Output the (x, y) coordinate of the center of the cell containing the given text.  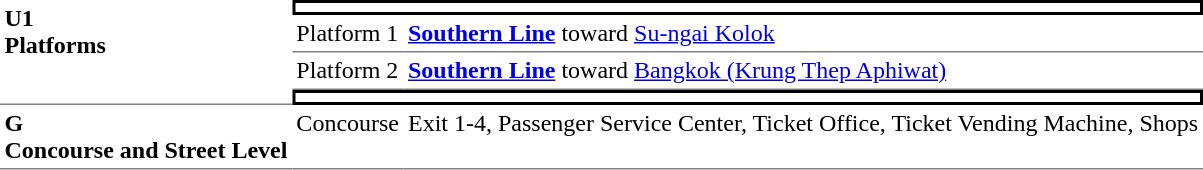
Platform 2 (348, 71)
Concourse (348, 137)
Exit 1-4, Passenger Service Center, Ticket Office, Ticket Vending Machine, Shops (804, 137)
U1Platforms (146, 52)
Platform 1 (348, 34)
Southern Line toward Su-ngai Kolok (804, 34)
Southern Line toward Bangkok (Krung Thep Aphiwat) (804, 71)
GConcourse and Street Level (146, 137)
